Scan for the cell matching the given text and deliver its [X, Y] coordinate at center. 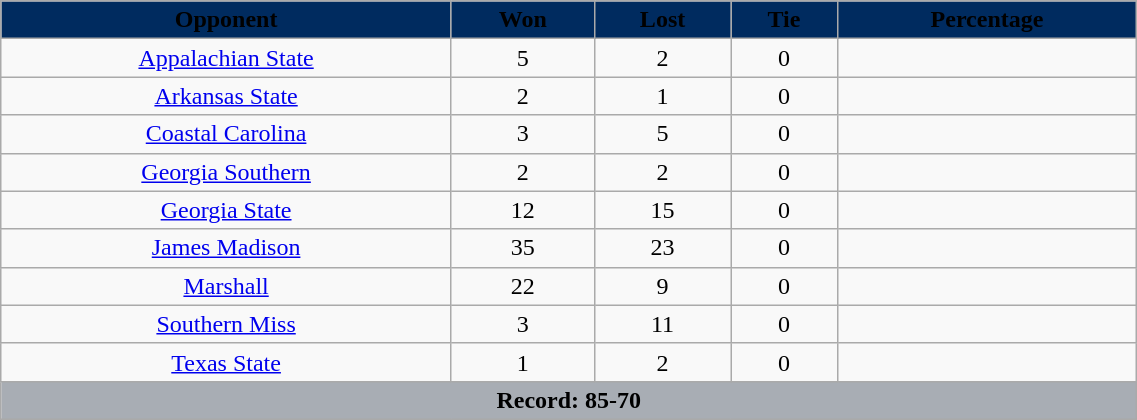
Lost [662, 20]
Texas State [226, 362]
Won [522, 20]
Appalachian State [226, 58]
35 [522, 248]
Record: 85-70 [569, 400]
12 [522, 210]
Georgia State [226, 210]
Coastal Carolina [226, 134]
Tie [784, 20]
11 [662, 324]
Southern Miss [226, 324]
15 [662, 210]
9 [662, 286]
22 [522, 286]
Percentage [987, 20]
Marshall [226, 286]
23 [662, 248]
James Madison [226, 248]
Georgia Southern [226, 172]
Opponent [226, 20]
Arkansas State [226, 96]
